Output the (X, Y) coordinate of the center of the cell containing the given text.  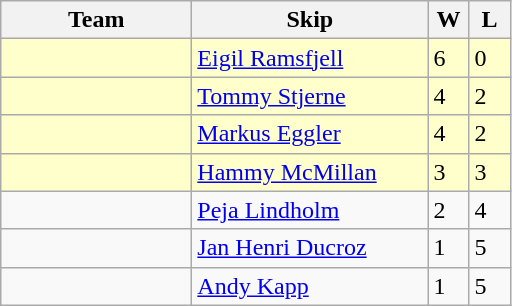
0 (490, 58)
Tommy Stjerne (310, 96)
Peja Lindholm (310, 210)
Hammy McMillan (310, 172)
Eigil Ramsfjell (310, 58)
W (448, 20)
Markus Eggler (310, 134)
Skip (310, 20)
Andy Kapp (310, 286)
Jan Henri Ducroz (310, 248)
6 (448, 58)
Team (96, 20)
L (490, 20)
